Extract the (X, Y) coordinate from the center of the cell holding the provided text.  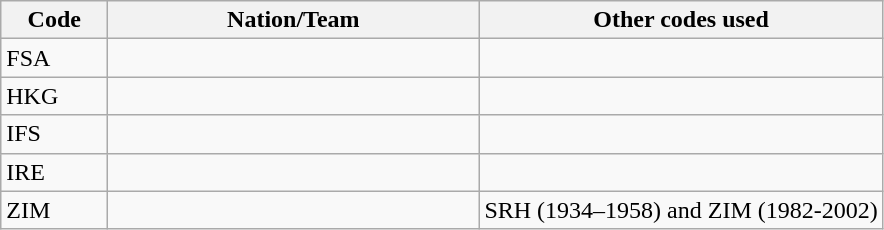
Other codes used (681, 20)
HKG (54, 96)
ZIM (54, 210)
IFS (54, 134)
FSA (54, 58)
Nation/Team (294, 20)
SRH (1934–1958) and ZIM (1982-2002) (681, 210)
Code (54, 20)
IRE (54, 172)
